Return the (x, y) coordinate for the center point of the cell that contains the specified text.  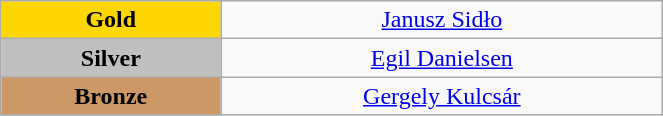
Silver (111, 58)
Bronze (111, 96)
Janusz Sidło (442, 20)
Gold (111, 20)
Gergely Kulcsár (442, 96)
Egil Danielsen (442, 58)
